Determine the (X, Y) coordinate at the center of the cell enclosing the given text.  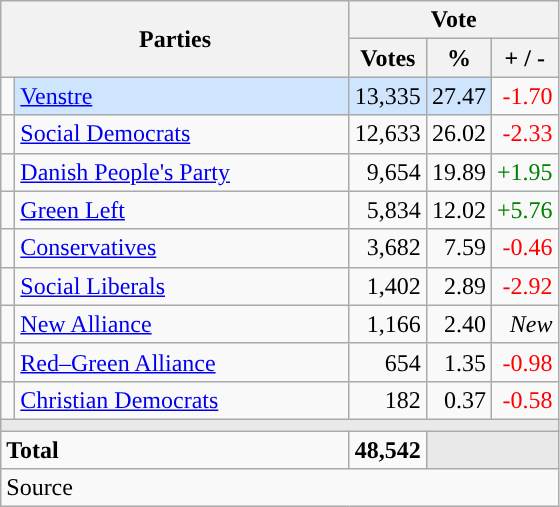
Vote (454, 20)
Christian Democrats (182, 400)
Social Liberals (182, 286)
0.37 (458, 400)
7.59 (458, 248)
3,682 (388, 248)
-0.46 (524, 248)
+ / - (524, 58)
1,402 (388, 286)
-0.98 (524, 362)
+1.95 (524, 172)
Danish People's Party (182, 172)
Venstre (182, 96)
27.47 (458, 96)
2.40 (458, 324)
-2.92 (524, 286)
5,834 (388, 210)
2.89 (458, 286)
Parties (176, 39)
13,335 (388, 96)
Social Democrats (182, 134)
-2.33 (524, 134)
Conservatives (182, 248)
Votes (388, 58)
Green Left (182, 210)
26.02 (458, 134)
New Alliance (182, 324)
Red–Green Alliance (182, 362)
-1.70 (524, 96)
+5.76 (524, 210)
654 (388, 362)
-0.58 (524, 400)
1.35 (458, 362)
19.89 (458, 172)
12,633 (388, 134)
1,166 (388, 324)
12.02 (458, 210)
New (524, 324)
Source (280, 488)
% (458, 58)
48,542 (388, 449)
Total (176, 449)
182 (388, 400)
9,654 (388, 172)
